Scan for the cell matching the given text and deliver its [X, Y] coordinate at center. 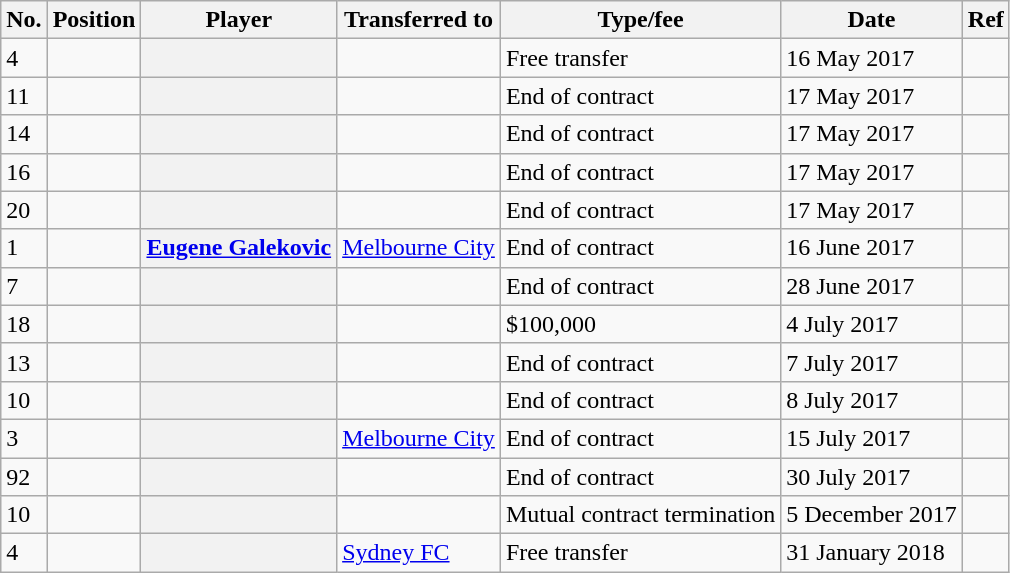
$100,000 [640, 324]
13 [24, 362]
No. [24, 20]
16 June 2017 [872, 248]
Position [94, 20]
Transferred to [419, 20]
Ref [986, 20]
16 May 2017 [872, 58]
11 [24, 96]
4 July 2017 [872, 324]
Date [872, 20]
Eugene Galekovic [239, 248]
3 [24, 438]
1 [24, 248]
92 [24, 477]
5 December 2017 [872, 515]
31 January 2018 [872, 553]
Mutual contract termination [640, 515]
16 [24, 172]
7 July 2017 [872, 362]
7 [24, 286]
15 July 2017 [872, 438]
Player [239, 20]
Sydney FC [419, 553]
28 June 2017 [872, 286]
14 [24, 134]
18 [24, 324]
8 July 2017 [872, 400]
Type/fee [640, 20]
20 [24, 210]
30 July 2017 [872, 477]
